Search for the cell housing the specified text and yield its [X, Y] center coordinate. 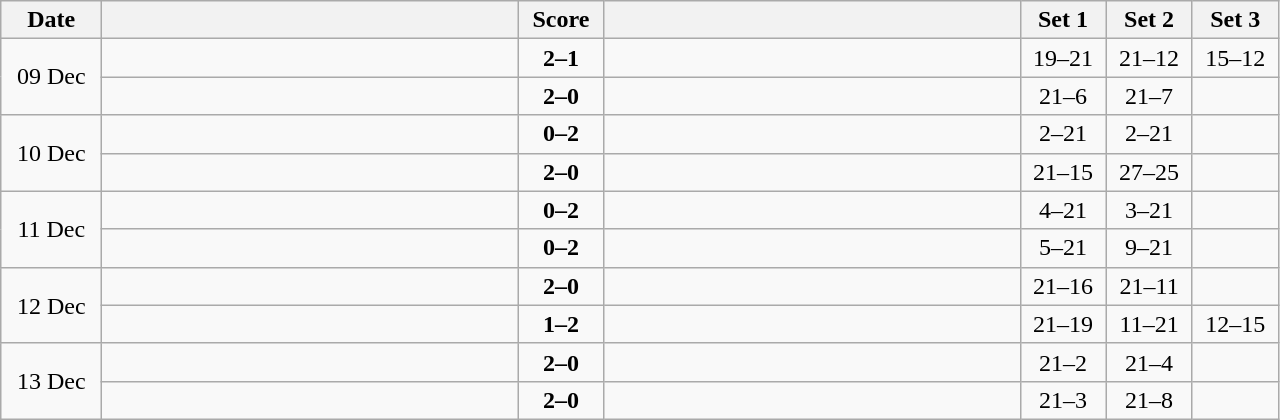
21–19 [1063, 324]
21–6 [1063, 96]
12–15 [1235, 324]
21–16 [1063, 286]
Set 3 [1235, 20]
11–21 [1149, 324]
Score [561, 20]
13 Dec [52, 381]
Date [52, 20]
11 Dec [52, 229]
09 Dec [52, 77]
27–25 [1149, 172]
21–2 [1063, 362]
21–12 [1149, 58]
10 Dec [52, 153]
21–3 [1063, 400]
21–8 [1149, 400]
Set 1 [1063, 20]
2–1 [561, 58]
5–21 [1063, 248]
21–11 [1149, 286]
1–2 [561, 324]
21–4 [1149, 362]
12 Dec [52, 305]
21–7 [1149, 96]
3–21 [1149, 210]
9–21 [1149, 248]
19–21 [1063, 58]
4–21 [1063, 210]
21–15 [1063, 172]
15–12 [1235, 58]
Set 2 [1149, 20]
